Extract the (x, y) coordinate from the center of the cell holding the provided text.  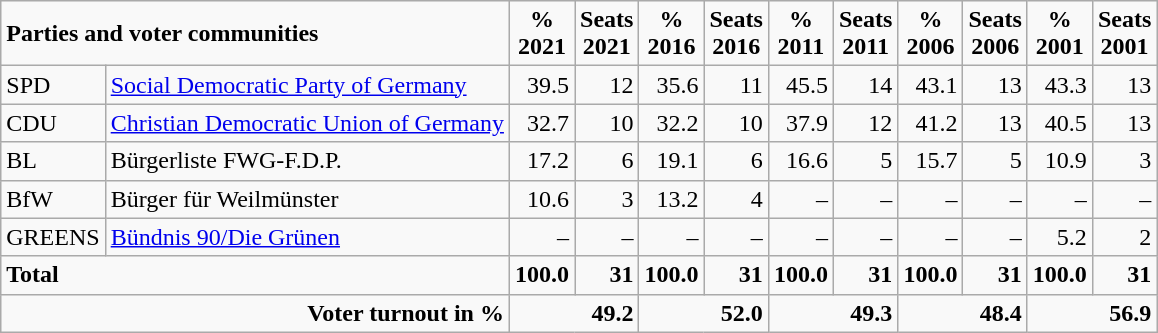
10.6 (542, 199)
43.1 (930, 85)
37.9 (800, 123)
Voter turnout in % (256, 313)
52.0 (704, 313)
10.9 (1060, 161)
45.5 (800, 85)
Seats2001 (1124, 34)
16.6 (800, 161)
Seats2021 (607, 34)
Christian Democratic Union of Germany (307, 123)
4 (736, 199)
Bündnis 90/Die Grünen (307, 237)
40.5 (1060, 123)
11 (736, 85)
BL (53, 161)
BfW (53, 199)
41.2 (930, 123)
13.2 (672, 199)
17.2 (542, 161)
48.4 (962, 313)
%2016 (672, 34)
Parties and voter communities (256, 34)
32.7 (542, 123)
35.6 (672, 85)
49.3 (832, 313)
14 (865, 85)
%2021 (542, 34)
%2011 (800, 34)
CDU (53, 123)
Bürger für Weilmünster (307, 199)
Total (256, 275)
Social Democratic Party of Germany (307, 85)
GREENS (53, 237)
15.7 (930, 161)
56.9 (1092, 313)
Seats2006 (995, 34)
2 (1124, 237)
49.2 (574, 313)
%2001 (1060, 34)
SPD (53, 85)
19.1 (672, 161)
32.2 (672, 123)
5.2 (1060, 237)
Seats2016 (736, 34)
Seats2011 (865, 34)
%2006 (930, 34)
Bürgerliste FWG-F.D.P. (307, 161)
43.3 (1060, 85)
39.5 (542, 85)
